Return (x, y) of the center of cell containing provided text 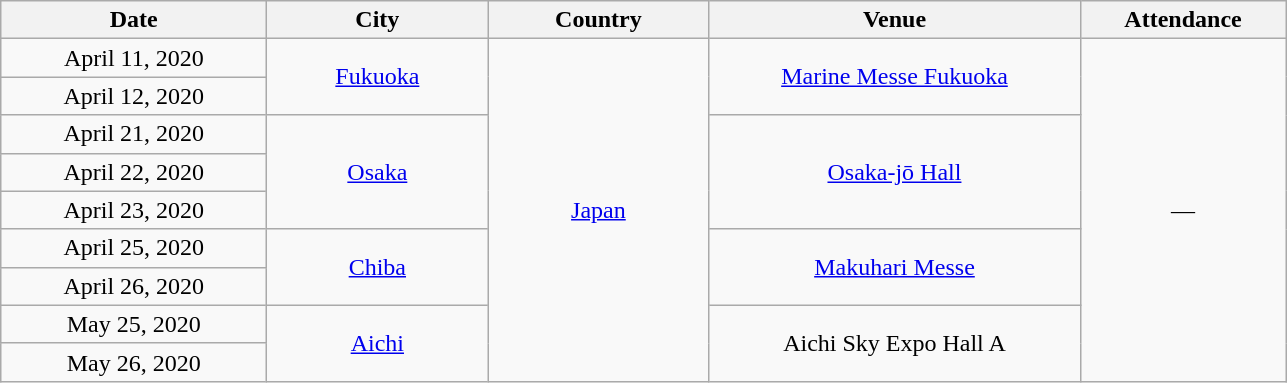
— (1183, 210)
April 21, 2020 (134, 134)
Country (598, 20)
April 25, 2020 (134, 248)
April 26, 2020 (134, 286)
April 22, 2020 (134, 172)
Japan (598, 210)
May 25, 2020 (134, 324)
Makuhari Messe (894, 267)
Osaka-jō Hall (894, 172)
Aichi (378, 343)
Marine Messe Fukuoka (894, 77)
Aichi Sky Expo Hall A (894, 343)
Date (134, 20)
Osaka (378, 172)
Venue (894, 20)
Fukuoka (378, 77)
April 23, 2020 (134, 210)
May 26, 2020 (134, 362)
April 12, 2020 (134, 96)
Chiba (378, 267)
City (378, 20)
April 11, 2020 (134, 58)
Attendance (1183, 20)
